Determine the (x, y) coordinate at the center of the cell enclosing the given text.  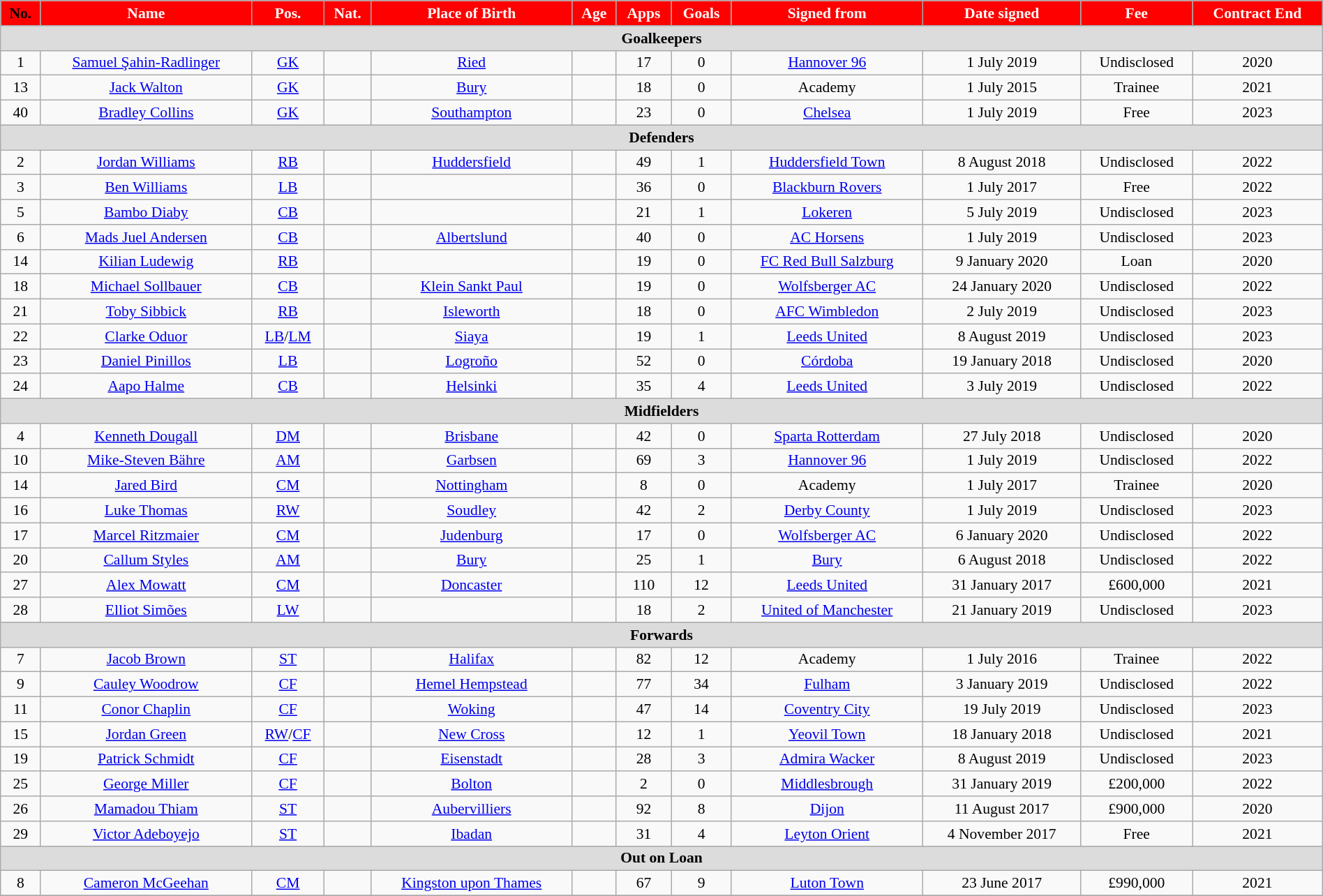
34 (701, 685)
Woking (472, 710)
19 January 2018 (1002, 361)
Goalkeepers (661, 38)
Leyton Orient (827, 834)
77 (643, 685)
Out on Loan (661, 858)
£900,000 (1137, 809)
AFC Wimbledon (827, 312)
Yeovil Town (827, 734)
35 (643, 387)
47 (643, 710)
Ried (472, 63)
Conor Chaplin (147, 710)
Daniel Pinillos (147, 361)
Albertslund (472, 237)
Defenders (661, 137)
Bolton (472, 784)
11 August 2017 (1002, 809)
Southampton (472, 113)
31 January 2019 (1002, 784)
31 January 2017 (1002, 585)
Mamadou Thiam (147, 809)
6 August 2018 (1002, 560)
Klein Sankt Paul (472, 287)
24 (21, 387)
27 (21, 585)
Kilian Ludewig (147, 262)
Siaya (472, 336)
Loan (1137, 262)
Date signed (1002, 13)
Huddersfield Town (827, 163)
2 July 2019 (1002, 312)
Cameron McGeehan (147, 883)
Nottingham (472, 486)
LB/LM (288, 336)
New Cross (472, 734)
Michael Sollbauer (147, 287)
Apps (643, 13)
Chelsea (827, 113)
Luton Town (827, 883)
Mads Juel Andersen (147, 237)
Garbsen (472, 461)
Jordan Green (147, 734)
16 (21, 511)
Blackburn Rovers (827, 188)
4 November 2017 (1002, 834)
13 (21, 88)
22 (21, 336)
19 July 2019 (1002, 710)
Coventry City (827, 710)
21 January 2019 (1002, 610)
Callum Styles (147, 560)
9 January 2020 (1002, 262)
Halifax (472, 659)
31 (643, 834)
Lokeren (827, 212)
Contract End (1257, 13)
Toby Sibbick (147, 312)
69 (643, 461)
Ibadan (472, 834)
Soudley (472, 511)
Jared Bird (147, 486)
Age (595, 13)
Goals (701, 13)
Aapo Halme (147, 387)
1 July 2015 (1002, 88)
5 (21, 212)
Fee (1137, 13)
Victor Adeboyejo (147, 834)
3 January 2019 (1002, 685)
Elliot Simões (147, 610)
Midfielders (661, 411)
20 (21, 560)
Huddersfield (472, 163)
Ben Williams (147, 188)
6 (21, 237)
67 (643, 883)
Admira Wacker (827, 759)
3 July 2019 (1002, 387)
24 January 2020 (1002, 287)
Marcel Ritzmaier (147, 535)
Luke Thomas (147, 511)
RW/CF (288, 734)
FC Red Bull Salzburg (827, 262)
Eisenstadt (472, 759)
Jacob Brown (147, 659)
Isleworth (472, 312)
Kenneth Dougall (147, 436)
Clarke Oduor (147, 336)
Signed from (827, 13)
LW (288, 610)
26 (21, 809)
United of Manchester (827, 610)
82 (643, 659)
Alex Mowatt (147, 585)
Kingston upon Thames (472, 883)
Helsinki (472, 387)
Place of Birth (472, 13)
15 (21, 734)
27 July 2018 (1002, 436)
10 (21, 461)
29 (21, 834)
Brisbane (472, 436)
DM (288, 436)
Logroño (472, 361)
RW (288, 511)
Sparta Rotterdam (827, 436)
8 August 2018 (1002, 163)
Middlesbrough (827, 784)
1 July 2016 (1002, 659)
11 (21, 710)
Pos. (288, 13)
Fulham (827, 685)
Forwards (661, 635)
36 (643, 188)
23 June 2017 (1002, 883)
Bambo Diaby (147, 212)
Córdoba (827, 361)
AC Horsens (827, 237)
Hemel Hempstead (472, 685)
Jack Walton (147, 88)
5 July 2019 (1002, 212)
£200,000 (1137, 784)
52 (643, 361)
Judenburg (472, 535)
Samuel Şahin-Radlinger (147, 63)
110 (643, 585)
George Miller (147, 784)
£990,000 (1137, 883)
7 (21, 659)
Mike-Steven Bähre (147, 461)
Dijon (827, 809)
Doncaster (472, 585)
Derby County (827, 511)
6 January 2020 (1002, 535)
Patrick Schmidt (147, 759)
92 (643, 809)
49 (643, 163)
No. (21, 13)
18 January 2018 (1002, 734)
Jordan Williams (147, 163)
Cauley Woodrow (147, 685)
Bradley Collins (147, 113)
£600,000 (1137, 585)
Nat. (347, 13)
Name (147, 13)
Aubervilliers (472, 809)
